Return (X, Y) of the center of cell containing provided text 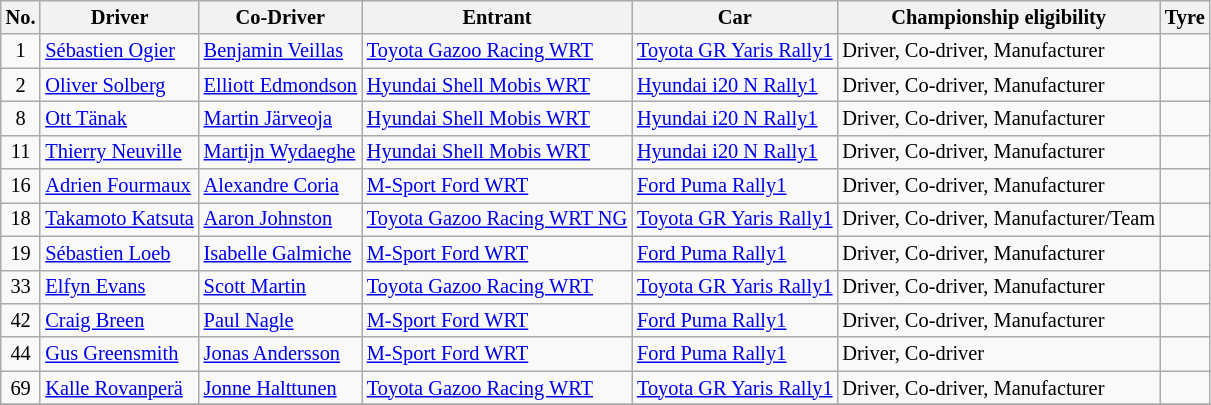
Benjamin Veillas (280, 51)
Elfyn Evans (119, 287)
Driver, Co-driver, Manufacturer/Team (998, 219)
Championship eligibility (998, 17)
Oliver Solberg (119, 85)
2 (21, 85)
Isabelle Galmiche (280, 253)
Car (734, 17)
Martin Järveoja (280, 118)
Jonas Andersson (280, 354)
8 (21, 118)
19 (21, 253)
Scott Martin (280, 287)
Aaron Johnston (280, 219)
Ott Tänak (119, 118)
Thierry Neuville (119, 152)
Adrien Fourmaux (119, 186)
18 (21, 219)
16 (21, 186)
1 (21, 51)
Elliott Edmondson (280, 85)
Craig Breen (119, 320)
Sébastien Loeb (119, 253)
Gus Greensmith (119, 354)
Tyre (1185, 17)
Driver (119, 17)
44 (21, 354)
Driver, Co-driver (998, 354)
No. (21, 17)
69 (21, 388)
Takamoto Katsuta (119, 219)
Co-Driver (280, 17)
Martijn Wydaeghe (280, 152)
Toyota Gazoo Racing WRT NG (497, 219)
33 (21, 287)
Jonne Halttunen (280, 388)
Sébastien Ogier (119, 51)
11 (21, 152)
Paul Nagle (280, 320)
42 (21, 320)
Kalle Rovanperä (119, 388)
Entrant (497, 17)
Alexandre Coria (280, 186)
